Pinpoint the cell where the given text exists, returning its [X, Y] midpoint coordinate. 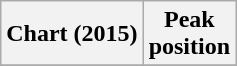
Chart (2015) [72, 34]
Peakposition [189, 34]
